Identify which cell holds the provided text, then report its [X, Y] central coordinate. 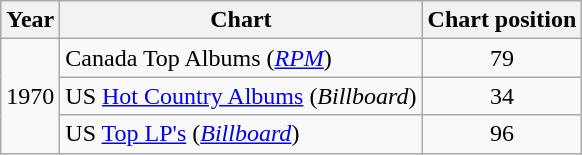
US Top LP's (Billboard) [241, 134]
Chart [241, 20]
Chart position [502, 20]
1970 [30, 96]
Year [30, 20]
79 [502, 58]
Canada Top Albums (RPM) [241, 58]
96 [502, 134]
US Hot Country Albums (Billboard) [241, 96]
34 [502, 96]
